Scan for the cell matching the given text and deliver its [X, Y] coordinate at center. 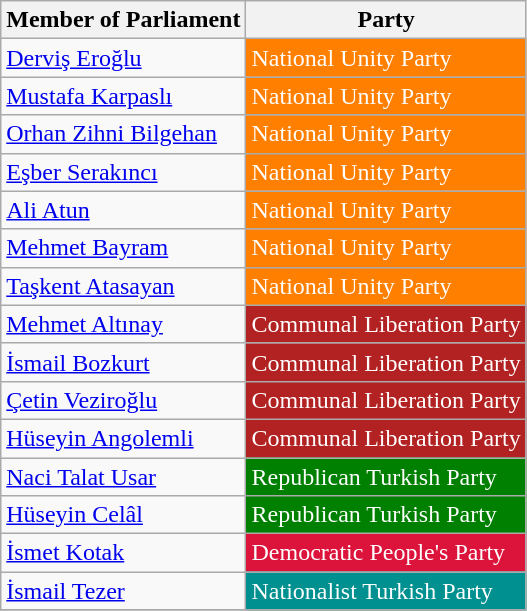
Nationalist Turkish Party [386, 591]
Mustafa Karpaslı [124, 96]
İsmet Kotak [124, 553]
Mehmet Altınay [124, 324]
Member of Parliament [124, 20]
Ali Atun [124, 210]
Party [386, 20]
Hüseyin Angolemli [124, 438]
Democratic People's Party [386, 553]
İsmail Bozkurt [124, 362]
Naci Talat Usar [124, 477]
Hüseyin Celâl [124, 515]
Derviş Eroğlu [124, 58]
Mehmet Bayram [124, 248]
Taşkent Atasayan [124, 286]
Eşber Serakıncı [124, 172]
Çetin Veziroğlu [124, 400]
Orhan Zihni Bilgehan [124, 134]
İsmail Tezer [124, 591]
